Return the (x, y) coordinate for the center point of the cell that contains the specified text.  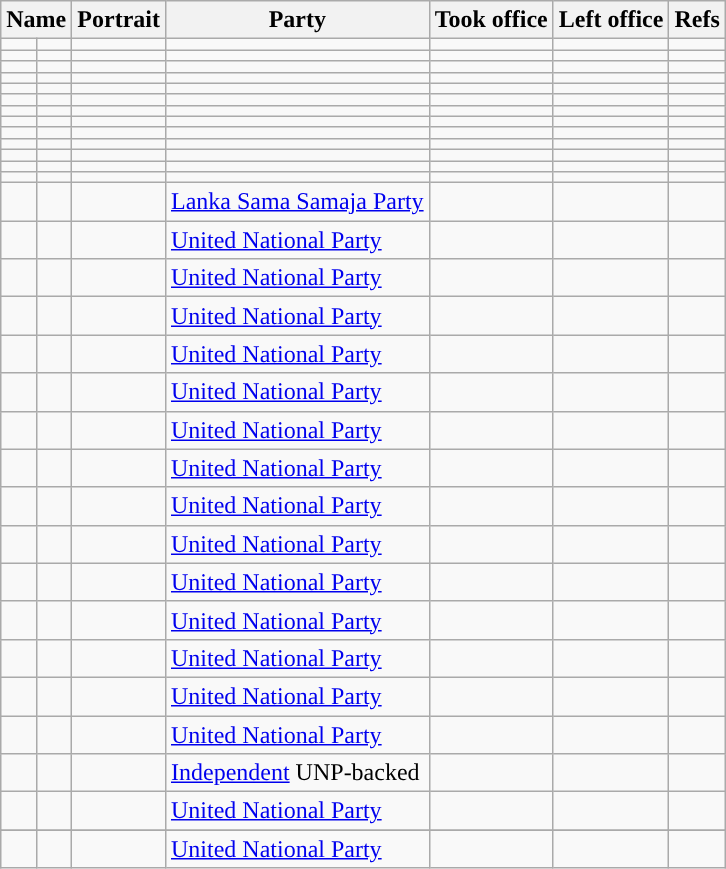
Name (36, 20)
Independent UNP-backed (297, 773)
Refs (697, 20)
Took office (491, 20)
Party (297, 20)
Portrait (119, 20)
Left office (611, 20)
Lanka Sama Samaja Party (297, 202)
